Determine the (X, Y) coordinate at the center of the cell enclosing the given text.  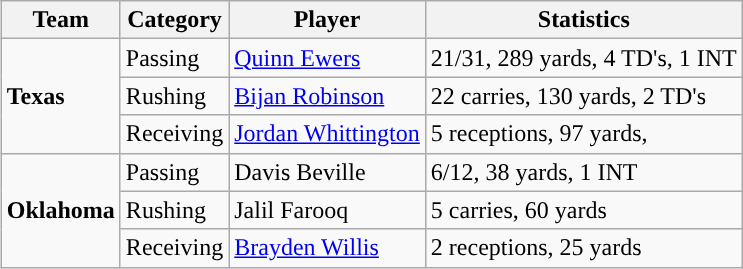
Category (174, 20)
Jalil Farooq (328, 210)
Quinn Ewers (328, 58)
Texas (60, 96)
Davis Beville (328, 172)
21/31, 289 yards, 4 TD's, 1 INT (584, 58)
Statistics (584, 20)
Brayden Willis (328, 248)
5 carries, 60 yards (584, 210)
2 receptions, 25 yards (584, 248)
5 receptions, 97 yards, (584, 134)
22 carries, 130 yards, 2 TD's (584, 96)
Oklahoma (60, 210)
Team (60, 20)
Jordan Whittington (328, 134)
6/12, 38 yards, 1 INT (584, 172)
Player (328, 20)
Bijan Robinson (328, 96)
